Search for the cell housing the specified text and yield its [x, y] center coordinate. 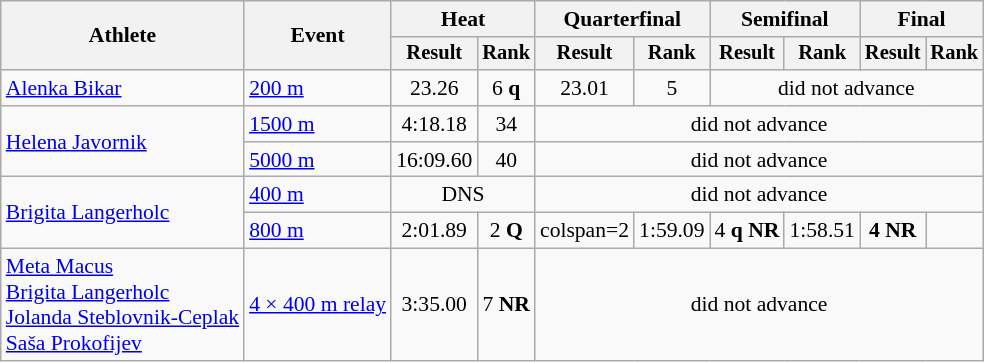
200 m [318, 88]
2 Q [506, 231]
5 [672, 88]
Final [922, 19]
7 NR [506, 305]
Event [318, 36]
5000 m [318, 160]
3:35.00 [434, 305]
16:09.60 [434, 160]
Athlete [122, 36]
4 × 400 m relay [318, 305]
Heat [463, 19]
Helena Javornik [122, 142]
1:58.51 [822, 231]
23.26 [434, 88]
1500 m [318, 124]
4 q NR [748, 231]
colspan=2 [584, 231]
2:01.89 [434, 231]
4 NR [893, 231]
400 m [318, 195]
6 q [506, 88]
40 [506, 160]
Brigita Langerholc [122, 212]
Meta MacusBrigita LangerholcJolanda Steblovnik-CeplakSaša Prokofijev [122, 305]
Alenka Bikar [122, 88]
1:59.09 [672, 231]
34 [506, 124]
Semifinal [785, 19]
800 m [318, 231]
Quarterfinal [622, 19]
4:18.18 [434, 124]
DNS [463, 195]
23.01 [584, 88]
